Capture the cell that displays the provided text and extract its (X, Y) central coordinate. 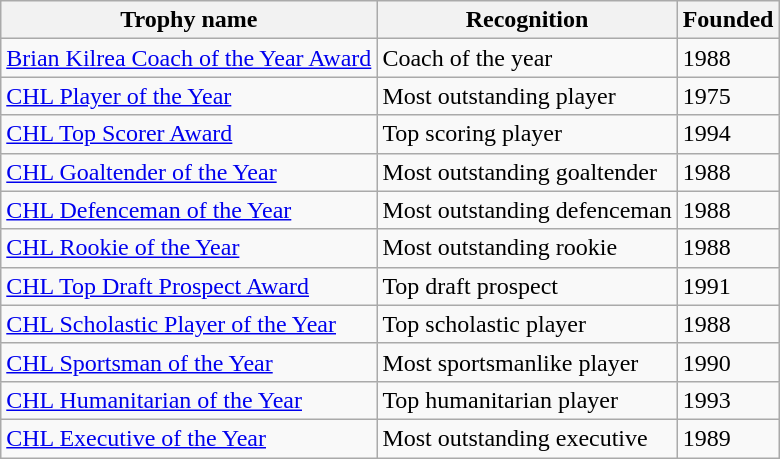
CHL Executive of the Year (189, 438)
1993 (728, 400)
1991 (728, 286)
CHL Top Scorer Award (189, 134)
CHL Humanitarian of the Year (189, 400)
CHL Player of the Year (189, 96)
Top scoring player (527, 134)
Recognition (527, 20)
Most outstanding player (527, 96)
Brian Kilrea Coach of the Year Award (189, 58)
Most outstanding goaltender (527, 172)
Coach of the year (527, 58)
Top scholastic player (527, 324)
1975 (728, 96)
1990 (728, 362)
Trophy name (189, 20)
CHL Defenceman of the Year (189, 210)
1989 (728, 438)
Top humanitarian player (527, 400)
1994 (728, 134)
CHL Rookie of the Year (189, 248)
Most outstanding defenceman (527, 210)
Most outstanding rookie (527, 248)
CHL Top Draft Prospect Award (189, 286)
Most outstanding executive (527, 438)
CHL Goaltender of the Year (189, 172)
CHL Sportsman of the Year (189, 362)
Founded (728, 20)
CHL Scholastic Player of the Year (189, 324)
Top draft prospect (527, 286)
Most sportsmanlike player (527, 362)
